Scan for the cell matching the given text and deliver its (X, Y) coordinate at center. 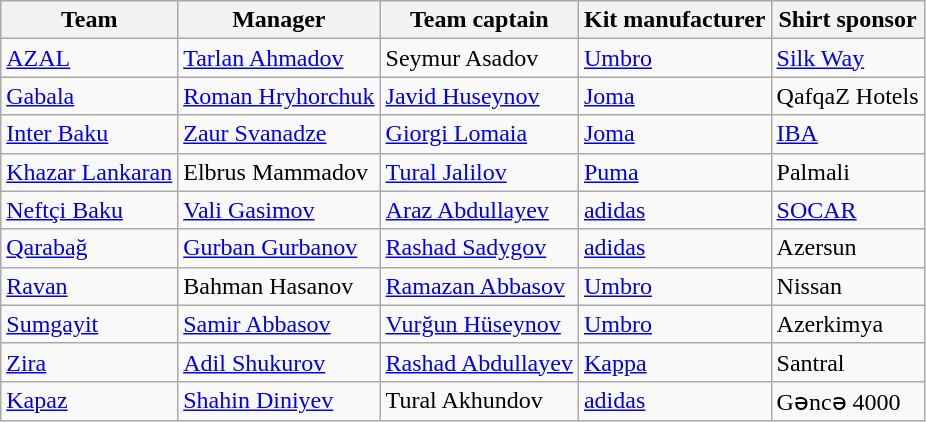
IBA (848, 134)
Javid Huseynov (479, 96)
Tural Jalilov (479, 172)
Azersun (848, 248)
Vurğun Hüseynov (479, 324)
Tural Akhundov (479, 401)
Giorgi Lomaia (479, 134)
Shirt sponsor (848, 20)
Nissan (848, 286)
Manager (279, 20)
Santral (848, 362)
Araz Abdullayev (479, 210)
Ravan (90, 286)
Adil Shukurov (279, 362)
Seymur Asadov (479, 58)
Kapaz (90, 401)
Team (90, 20)
Kit manufacturer (674, 20)
Gəncə 4000 (848, 401)
Elbrus Mammadov (279, 172)
Gabala (90, 96)
Tarlan Ahmadov (279, 58)
Kappa (674, 362)
Bahman Hasanov (279, 286)
Qarabağ (90, 248)
Ramazan Abbasov (479, 286)
Sumgayit (90, 324)
Rashad Sadygov (479, 248)
Khazar Lankaran (90, 172)
QafqaZ Hotels (848, 96)
Palmali (848, 172)
Roman Hryhorchuk (279, 96)
AZAL (90, 58)
Silk Way (848, 58)
Inter Baku (90, 134)
Team captain (479, 20)
Rashad Abdullayev (479, 362)
Vali Gasimov (279, 210)
Neftçi Baku (90, 210)
Puma (674, 172)
Zira (90, 362)
Zaur Svanadze (279, 134)
SOCAR (848, 210)
Gurban Gurbanov (279, 248)
Samir Abbasov (279, 324)
Shahin Diniyev (279, 401)
Azerkimya (848, 324)
